Pinpoint the cell where the given text exists, returning its (x, y) midpoint coordinate. 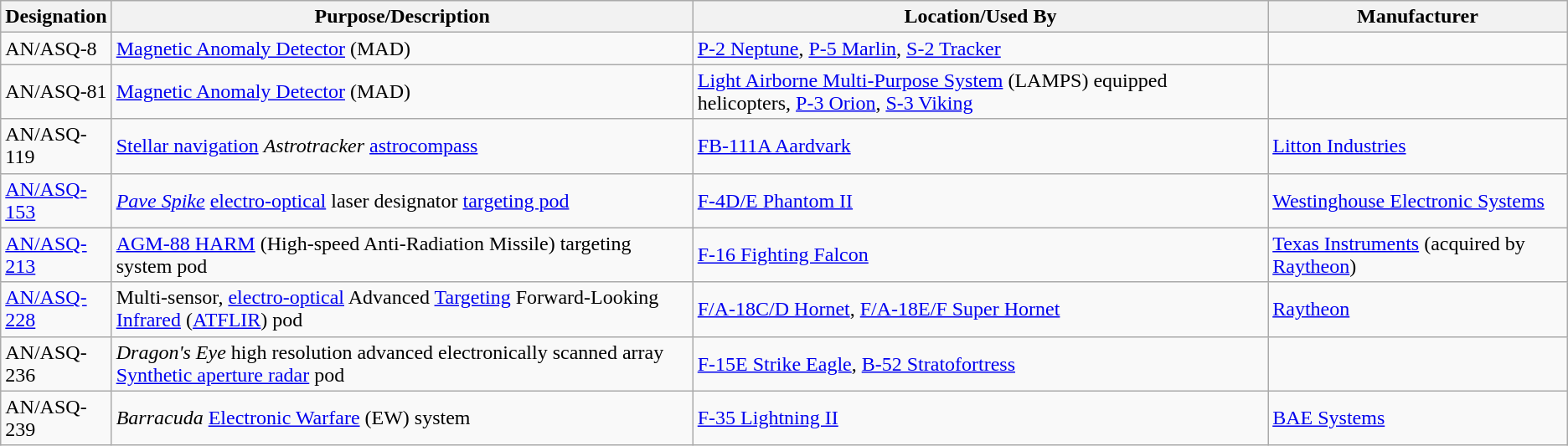
Pave Spike electro-optical laser designator targeting pod (402, 201)
Litton Industries (1418, 146)
AN/ASQ-213 (56, 254)
Texas Instruments (acquired by Raytheon) (1418, 254)
FB-111A Aardvark (980, 146)
Barracuda Electronic Warfare (EW) system (402, 418)
Purpose/Description (402, 17)
AN/ASQ-81 (56, 92)
BAE Systems (1418, 418)
Designation (56, 17)
F-15E Strike Eagle, B-52 Stratofortress (980, 363)
AN/ASQ-236 (56, 363)
AN/ASQ-239 (56, 418)
AN/ASQ-119 (56, 146)
AGM-88 HARM (High-speed Anti-Radiation Missile) targeting system pod (402, 254)
Raytheon (1418, 310)
F-35 Lightning II (980, 418)
Dragon's Eye high resolution advanced electronically scanned array Synthetic aperture radar pod (402, 363)
AN/ASQ-153 (56, 201)
Westinghouse Electronic Systems (1418, 201)
Manufacturer (1418, 17)
AN/ASQ-228 (56, 310)
Light Airborne Multi-Purpose System (LAMPS) equipped helicopters, P-3 Orion, S-3 Viking (980, 92)
AN/ASQ-8 (56, 49)
F-4D/E Phantom II (980, 201)
Location/Used By (980, 17)
F/A-18C/D Hornet, F/A-18E/F Super Hornet (980, 310)
F-16 Fighting Falcon (980, 254)
P-2 Neptune, P-5 Marlin, S-2 Tracker (980, 49)
Multi-sensor, electro-optical Advanced Targeting Forward-Looking Infrared (ATFLIR) pod (402, 310)
Stellar navigation Astrotracker astrocompass (402, 146)
